For the text-containing cell, return its midpoint in (x, y) coordinate format. 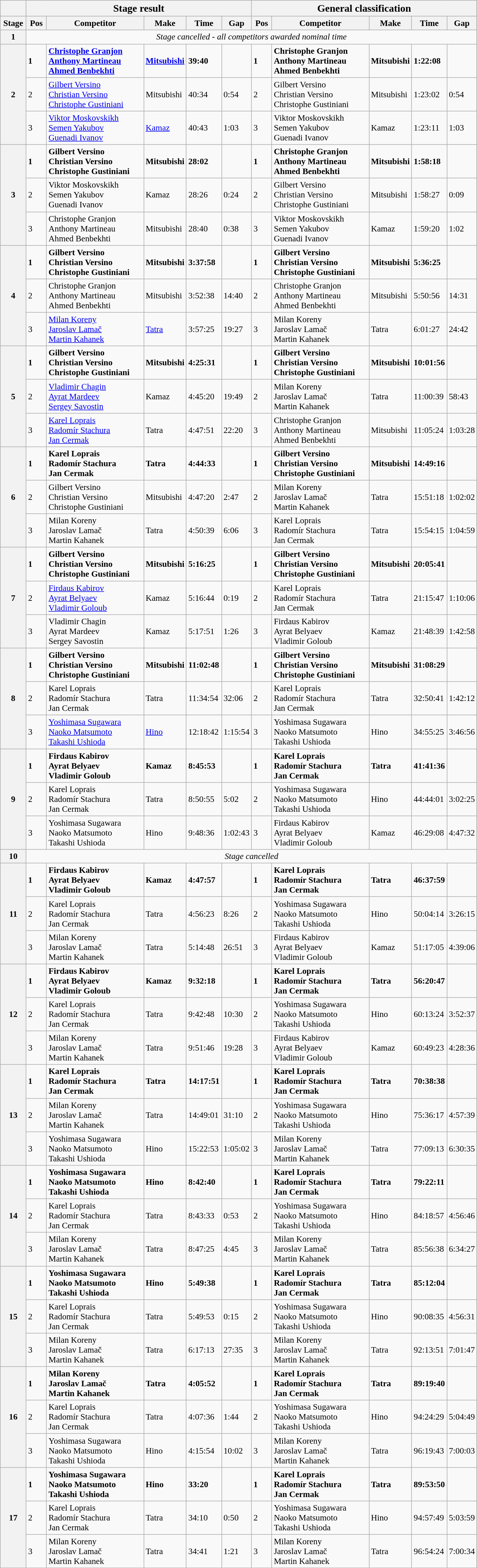
58:43 (462, 396)
70:38:38 (429, 1081)
7 (13, 598)
90:08:35 (429, 1316)
12 (13, 1014)
12:18:42 (204, 732)
4:56:23 (204, 913)
40:43 (204, 128)
5:36:25 (429, 262)
5:14:48 (204, 947)
20:05:41 (429, 564)
3:37:58 (204, 262)
General classification (364, 8)
3:26:15 (462, 913)
5:16:44 (204, 598)
33:20 (204, 1484)
14:49:16 (429, 463)
13 (13, 1115)
17 (13, 1518)
4:56:46 (462, 1215)
4:47:32 (462, 833)
0:38 (236, 229)
4:50:39 (204, 531)
8:43:33 (204, 1215)
21:15:47 (429, 598)
5:50:56 (429, 295)
27:35 (236, 1350)
0:19 (236, 598)
1:26 (236, 631)
60:13:24 (429, 1014)
0:09 (462, 195)
4:44:33 (204, 463)
7:00:03 (462, 1450)
8:42:40 (204, 1182)
50:04:14 (429, 913)
14:40 (236, 295)
0:50 (236, 1518)
4:07:36 (204, 1417)
89:19:40 (429, 1383)
11 (13, 913)
Stage cancelled - all competitors awarded nominal time (251, 37)
4:57:39 (462, 1115)
3:52:38 (204, 295)
28:40 (204, 229)
92:13:51 (429, 1350)
9:48:36 (204, 833)
5:03:59 (462, 1518)
15:54:15 (429, 531)
8:26 (236, 913)
85:12:04 (429, 1283)
94:24:29 (429, 1417)
75:36:17 (429, 1115)
94:57:49 (429, 1518)
5 (13, 396)
3:02:25 (462, 799)
3:52:37 (462, 1014)
9:42:48 (204, 1014)
34:55:25 (429, 732)
8:45:53 (204, 765)
1:22:08 (429, 61)
28:26 (204, 195)
9:51:46 (204, 1048)
1:58:27 (429, 195)
14:17:51 (204, 1081)
19:28 (236, 1048)
1:42:12 (462, 698)
1:10:06 (462, 598)
4:28:36 (462, 1048)
5:49:38 (204, 1283)
5:04:49 (462, 1417)
1:05:02 (236, 1148)
4:47:20 (204, 497)
15:22:53 (204, 1148)
4:15:54 (204, 1450)
26:51 (236, 947)
0:15 (236, 1316)
89:53:50 (429, 1484)
79:22:11 (429, 1182)
3:46:56 (462, 732)
96:54:24 (429, 1551)
1:15:54 (236, 732)
15:51:18 (429, 497)
40:34 (204, 94)
5:16:25 (204, 564)
11:34:54 (204, 698)
31:10 (236, 1115)
7:00:34 (462, 1551)
0:53 (236, 1215)
44:44:01 (429, 799)
8:50:55 (204, 799)
84:18:57 (429, 1215)
1:59:20 (429, 229)
10 (13, 856)
19:49 (236, 396)
7:01:47 (462, 1350)
22:20 (236, 430)
14:49:01 (204, 1115)
41:41:36 (429, 765)
10:02 (236, 1450)
1:21 (236, 1551)
4:47:51 (204, 430)
4:39:06 (462, 947)
11:02:48 (204, 665)
5:02 (236, 799)
6:30:35 (462, 1148)
4:05:52 (204, 1383)
1:58:18 (429, 161)
10:30 (236, 1014)
39:40 (204, 61)
14 (13, 1215)
96:19:43 (429, 1450)
Stage cancelled (251, 856)
6:01:27 (429, 329)
46:29:08 (429, 833)
6:06 (236, 531)
1:03:28 (462, 430)
8:47:25 (204, 1249)
14:31 (462, 295)
4 (13, 295)
6:34:27 (462, 1249)
3:57:25 (204, 329)
32:06 (236, 698)
1:04:59 (462, 531)
4:56:31 (462, 1316)
9 (13, 799)
34:41 (204, 1551)
8 (13, 698)
9:32:18 (204, 980)
1:42:58 (462, 631)
6:17:13 (204, 1350)
1:02 (462, 229)
1:23:02 (429, 94)
31:08:29 (429, 665)
32:50:41 (429, 698)
11:00:39 (429, 396)
4:25:31 (204, 363)
46:37:59 (429, 880)
19:27 (236, 329)
77:09:13 (429, 1148)
10:01:56 (429, 363)
28:02 (204, 161)
4:45:20 (204, 396)
24:42 (462, 329)
Stage (13, 23)
21:48:39 (429, 631)
6 (13, 497)
1:02:43 (236, 833)
1:02:02 (462, 497)
16 (13, 1417)
51:17:05 (429, 947)
11:05:24 (429, 430)
85:56:38 (429, 1249)
1:44 (236, 1417)
5:49:53 (204, 1316)
0:24 (236, 195)
34:10 (204, 1518)
56:20:47 (429, 980)
60:49:23 (429, 1048)
Stage result (139, 8)
5:17:51 (204, 631)
2:47 (236, 497)
1:23:11 (429, 128)
4:45 (236, 1249)
4:47:57 (204, 880)
15 (13, 1316)
